For the text-containing cell, return its midpoint in (x, y) coordinate format. 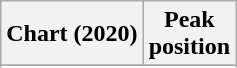
Chart (2020) (72, 34)
Peakposition (189, 34)
